For the text-containing cell, return its midpoint in [X, Y] coordinate format. 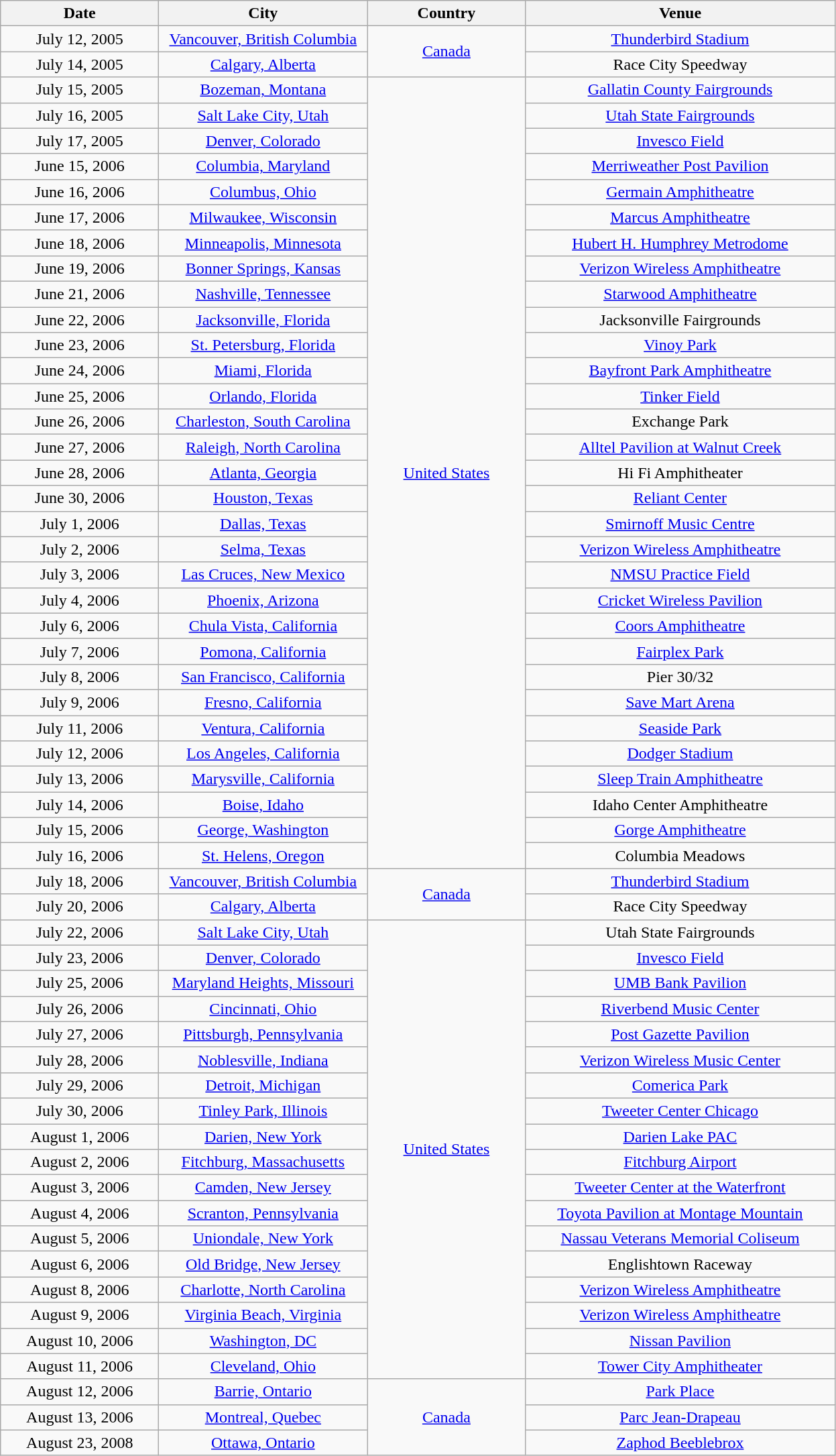
Venue [680, 13]
Riverbend Music Center [680, 1009]
Alltel Pavilion at Walnut Creek [680, 447]
Minneapolis, Minnesota [263, 243]
Bonner Springs, Kansas [263, 268]
Los Angeles, California [263, 754]
June 22, 2006 [80, 320]
June 17, 2006 [80, 217]
August 8, 2006 [80, 1290]
Reliant Center [680, 498]
City [263, 13]
Starwood Amphitheatre [680, 294]
Tweeter Center Chicago [680, 1111]
July 15, 2005 [80, 90]
July 7, 2006 [80, 651]
June 15, 2006 [80, 166]
July 16, 2006 [80, 856]
Columbia Meadows [680, 856]
St. Helens, Oregon [263, 856]
July 9, 2006 [80, 702]
Hi Fi Amphitheater [680, 473]
San Francisco, California [263, 677]
July 25, 2006 [80, 983]
Toyota Pavilion at Montage Mountain [680, 1213]
Sleep Train Amphitheatre [680, 779]
Smirnoff Music Centre [680, 524]
Tinker Field [680, 396]
August 5, 2006 [80, 1239]
June 18, 2006 [80, 243]
Barrie, Ontario [263, 1392]
July 22, 2006 [80, 932]
August 11, 2006 [80, 1366]
Jacksonville Fairgrounds [680, 320]
Charlotte, North Carolina [263, 1290]
George, Washington [263, 830]
Tweeter Center at the Waterfront [680, 1188]
Fitchburg, Massachusetts [263, 1162]
Bayfront Park Amphitheatre [680, 371]
Fresno, California [263, 702]
June 30, 2006 [80, 498]
Seaside Park [680, 728]
Darien, New York [263, 1137]
Cleveland, Ohio [263, 1366]
Country [446, 13]
Orlando, Florida [263, 396]
Phoenix, Arizona [263, 600]
August 6, 2006 [80, 1264]
Las Cruces, New Mexico [263, 575]
July 13, 2006 [80, 779]
Pomona, California [263, 651]
August 9, 2006 [80, 1315]
July 26, 2006 [80, 1009]
UMB Bank Pavilion [680, 983]
July 14, 2006 [80, 805]
July 11, 2006 [80, 728]
Englishtown Raceway [680, 1264]
Atlanta, Georgia [263, 473]
Cricket Wireless Pavilion [680, 600]
June 23, 2006 [80, 345]
Boise, Idaho [263, 805]
Pittsburgh, Pennsylvania [263, 1034]
Selma, Texas [263, 549]
Fairplex Park [680, 651]
Dallas, Texas [263, 524]
August 3, 2006 [80, 1188]
Houston, Texas [263, 498]
July 3, 2006 [80, 575]
NMSU Practice Field [680, 575]
Detroit, Michigan [263, 1085]
June 16, 2006 [80, 192]
Post Gazette Pavilion [680, 1034]
July 15, 2006 [80, 830]
Gallatin County Fairgrounds [680, 90]
Milwaukee, Wisconsin [263, 217]
Dodger Stadium [680, 754]
Marcus Amphitheatre [680, 217]
June 24, 2006 [80, 371]
August 12, 2006 [80, 1392]
Nassau Veterans Memorial Coliseum [680, 1239]
July 14, 2005 [80, 64]
Comerica Park [680, 1085]
Cincinnati, Ohio [263, 1009]
July 16, 2005 [80, 115]
August 2, 2006 [80, 1162]
Chula Vista, California [263, 626]
July 4, 2006 [80, 600]
Gorge Amphitheatre [680, 830]
Jacksonville, Florida [263, 320]
Tower City Amphitheater [680, 1366]
Pier 30/32 [680, 677]
July 6, 2006 [80, 626]
June 19, 2006 [80, 268]
July 8, 2006 [80, 677]
Charleston, South Carolina [263, 422]
Scranton, Pennsylvania [263, 1213]
June 28, 2006 [80, 473]
June 26, 2006 [80, 422]
Noblesville, Indiana [263, 1060]
Raleigh, North Carolina [263, 447]
July 17, 2005 [80, 141]
August 23, 2008 [80, 1443]
June 25, 2006 [80, 396]
Uniondale, New York [263, 1239]
Zaphod Beeblebrox [680, 1443]
Darien Lake PAC [680, 1137]
August 1, 2006 [80, 1137]
Ottawa, Ontario [263, 1443]
Miami, Florida [263, 371]
Virginia Beach, Virginia [263, 1315]
Maryland Heights, Missouri [263, 983]
Nissan Pavilion [680, 1341]
July 12, 2005 [80, 39]
Germain Amphitheatre [680, 192]
July 1, 2006 [80, 524]
Ventura, California [263, 728]
July 30, 2006 [80, 1111]
Bozeman, Montana [263, 90]
Old Bridge, New Jersey [263, 1264]
August 4, 2006 [80, 1213]
Fitchburg Airport [680, 1162]
Marysville, California [263, 779]
June 27, 2006 [80, 447]
Date [80, 13]
August 10, 2006 [80, 1341]
St. Petersburg, Florida [263, 345]
July 2, 2006 [80, 549]
Nashville, Tennessee [263, 294]
Washington, DC [263, 1341]
Hubert H. Humphrey Metrodome [680, 243]
July 12, 2006 [80, 754]
Vinoy Park [680, 345]
Save Mart Arena [680, 702]
Verizon Wireless Music Center [680, 1060]
Coors Amphitheatre [680, 626]
Parc Jean-Drapeau [680, 1417]
Merriweather Post Pavilion [680, 166]
Montreal, Quebec [263, 1417]
July 29, 2006 [80, 1085]
July 18, 2006 [80, 881]
July 23, 2006 [80, 958]
August 13, 2006 [80, 1417]
Park Place [680, 1392]
Idaho Center Amphitheatre [680, 805]
Camden, New Jersey [263, 1188]
Columbus, Ohio [263, 192]
Columbia, Maryland [263, 166]
June 21, 2006 [80, 294]
July 27, 2006 [80, 1034]
Tinley Park, Illinois [263, 1111]
Exchange Park [680, 422]
July 28, 2006 [80, 1060]
July 20, 2006 [80, 907]
